From the cell containing the given text, extract its center point as (X, Y) coordinate. 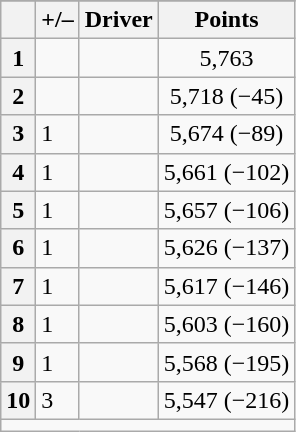
Points (226, 20)
5,763 (226, 58)
5 (18, 210)
2 (18, 96)
5,626 (−137) (226, 248)
8 (18, 324)
5,657 (−106) (226, 210)
7 (18, 286)
5,603 (−160) (226, 324)
4 (18, 172)
9 (18, 362)
5,547 (−216) (226, 400)
10 (18, 400)
5,568 (−195) (226, 362)
5,661 (−102) (226, 172)
5,617 (−146) (226, 286)
+/– (58, 20)
6 (18, 248)
Driver (118, 20)
5,674 (−89) (226, 134)
5,718 (−45) (226, 96)
